Find where the given text appears and provide that cell's center as (X, Y) coordinate. 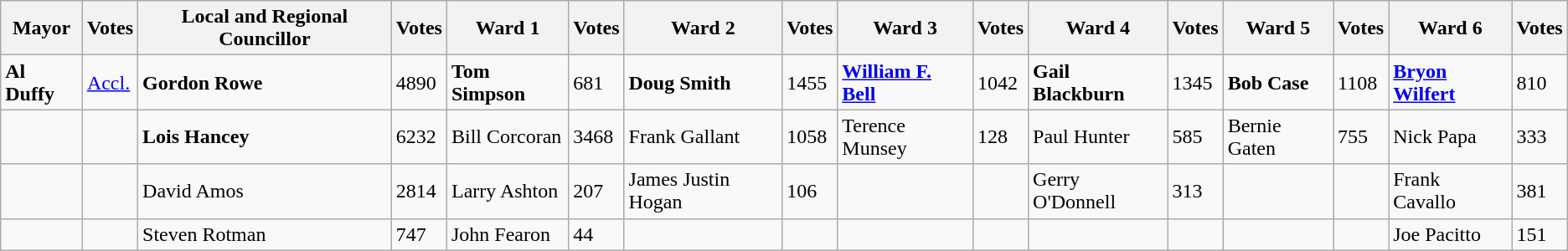
Lois Hancey (265, 137)
Bernie Gaten (1278, 137)
Ward 5 (1278, 28)
Al Duffy (42, 82)
1058 (810, 137)
207 (596, 191)
6232 (419, 137)
Gail Blackburn (1098, 82)
Steven Rotman (265, 234)
1345 (1195, 82)
Joe Pacitto (1451, 234)
1042 (1000, 82)
Doug Smith (704, 82)
Accl. (110, 82)
James Justin Hogan (704, 191)
Ward 6 (1451, 28)
681 (596, 82)
David Amos (265, 191)
Larry Ashton (508, 191)
333 (1540, 137)
128 (1000, 137)
Bryon Wilfert (1451, 82)
Ward 2 (704, 28)
Tom Simpson (508, 82)
Ward 3 (905, 28)
Frank Gallant (704, 137)
106 (810, 191)
John Fearon (508, 234)
44 (596, 234)
Frank Cavallo (1451, 191)
2814 (419, 191)
Paul Hunter (1098, 137)
1108 (1361, 82)
Terence Munsey (905, 137)
Ward 1 (508, 28)
585 (1195, 137)
151 (1540, 234)
755 (1361, 137)
Ward 4 (1098, 28)
810 (1540, 82)
747 (419, 234)
Gordon Rowe (265, 82)
4890 (419, 82)
Local and Regional Councillor (265, 28)
Gerry O'Donnell (1098, 191)
1455 (810, 82)
381 (1540, 191)
Bill Corcoran (508, 137)
3468 (596, 137)
Mayor (42, 28)
Bob Case (1278, 82)
313 (1195, 191)
William F. Bell (905, 82)
Nick Papa (1451, 137)
